Pinpoint the cell where the given text exists, returning its [X, Y] midpoint coordinate. 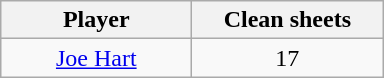
Clean sheets [288, 20]
Player [96, 20]
Joe Hart [96, 58]
17 [288, 58]
